Extract the [x, y] coordinate from the center of the cell holding the provided text.  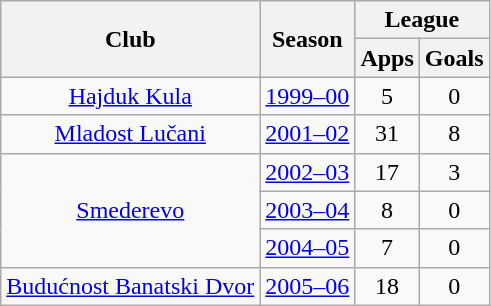
Mladost Lučani [130, 134]
Hajduk Kula [130, 96]
5 [387, 96]
Club [130, 39]
Smederevo [130, 210]
7 [387, 248]
Apps [387, 58]
Goals [454, 58]
1999–00 [308, 96]
3 [454, 172]
18 [387, 286]
League [422, 20]
17 [387, 172]
2003–04 [308, 210]
2005–06 [308, 286]
Season [308, 39]
2004–05 [308, 248]
2001–02 [308, 134]
31 [387, 134]
Budućnost Banatski Dvor [130, 286]
2002–03 [308, 172]
